Capture the cell that displays the provided text and extract its [X, Y] central coordinate. 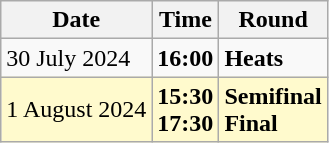
15:3017:30 [186, 110]
SemifinalFinal [273, 110]
Date [76, 20]
30 July 2024 [76, 58]
1 August 2024 [76, 110]
Heats [273, 58]
Round [273, 20]
Time [186, 20]
16:00 [186, 58]
